Pinpoint the cell where the given text exists, returning its [X, Y] midpoint coordinate. 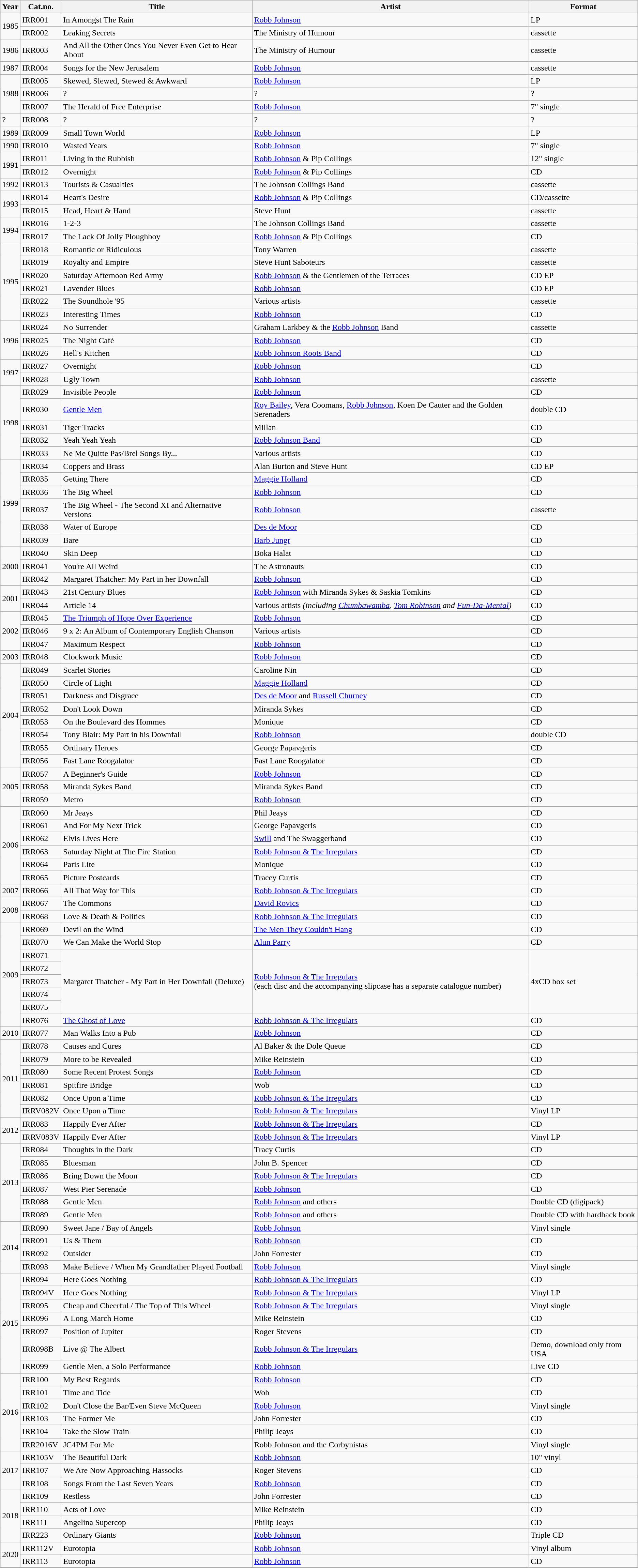
Miranda Sykes [391, 709]
IRR083 [41, 1124]
Lavender Blues [157, 288]
2020 [10, 1555]
IRR048 [41, 657]
IRR060 [41, 813]
IRR041 [41, 566]
IRR027 [41, 366]
IRR062 [41, 839]
IRR007 [41, 107]
IRR029 [41, 392]
Paris Lite [157, 865]
CD/cassette [583, 198]
IRR093 [41, 1267]
1996 [10, 340]
Getting There [157, 479]
Title [157, 7]
Bluesman [157, 1163]
IRR039 [41, 540]
10" vinyl [583, 1458]
In Amongst The Rain [157, 20]
Robb Johnson and the Corbynistas [391, 1445]
IRR108 [41, 1483]
Romantic or Ridiculous [157, 249]
IRR086 [41, 1176]
Barb Jungr [391, 540]
IRR061 [41, 826]
Tracey Curtis [391, 878]
Triple CD [583, 1535]
Des de Moor [391, 527]
IRR057 [41, 774]
Leaking Secrets [157, 33]
Robb Johnson & The Irregulars(each disc and the accompanying slipcase has a separate catalogue number) [391, 981]
We Can Make the World Stop [157, 942]
IRR069 [41, 929]
Ne Me Quitte Pas/Brel Songs By... [157, 453]
Take the Slow Train [157, 1431]
The Big Wheel [157, 492]
IRR017 [41, 237]
21st Century Blues [157, 592]
1992 [10, 185]
Outsider [157, 1254]
Steve Hunt [391, 211]
IRR016 [41, 224]
2008 [10, 910]
Gentle Men, a Solo Performance [157, 1367]
Spitfire Bridge [157, 1085]
IRR021 [41, 288]
Tourists & Casualties [157, 185]
Al Baker & the Dole Queue [391, 1046]
And All the Other Ones You Never Even Get to Hear About [157, 50]
Head, Heart & Hand [157, 211]
The Herald of Free Enterprise [157, 107]
Position of Jupiter [157, 1331]
IRR099 [41, 1367]
Songs for the New Jerusalem [157, 68]
More to be Revealed [157, 1059]
JC4PM For Me [157, 1445]
IRR055 [41, 748]
Mr Jeays [157, 813]
2001 [10, 598]
IRR046 [41, 631]
Artist [391, 7]
2006 [10, 845]
2002 [10, 631]
Elvis Lives Here [157, 839]
Various artists (including Chumbawamba, Tom Robinson and Fun-Da-Mental) [391, 605]
Robb Johnson & the Gentlemen of the Terraces [391, 275]
1988 [10, 94]
The Lack Of Jolly Ploughboy [157, 237]
IRR022 [41, 301]
Restless [157, 1496]
John B. Spencer [391, 1163]
IRR109 [41, 1496]
Caroline Nin [391, 670]
Margaret Thatcher - My Part in Her Downfall (Deluxe) [157, 981]
IRR054 [41, 735]
IRR107 [41, 1471]
Double CD with hardback book [583, 1215]
2014 [10, 1247]
Year [10, 7]
Steve Hunt Saboteurs [391, 262]
IRR072 [41, 968]
IRR081 [41, 1085]
Invisible People [157, 392]
IRR092 [41, 1254]
The Beautiful Dark [157, 1458]
And For My Next Trick [157, 826]
IRR002 [41, 33]
IRR2016V [41, 1445]
Millan [391, 427]
2012 [10, 1130]
The Former Me [157, 1418]
Roy Bailey, Vera Coomans, Robb Johnson, Koen De Cauter and the Golden Serenaders [391, 410]
A Long March Home [157, 1319]
Ordinary Heroes [157, 748]
Don't Close the Bar/Even Steve McQueen [157, 1405]
IRR033 [41, 453]
Yeah Yeah Yeah [157, 440]
IRR094 [41, 1280]
IRR038 [41, 527]
IRR005 [41, 81]
Man Walks Into a Pub [157, 1033]
Tony Blair: My Part in his Downfall [157, 735]
IRR010 [41, 146]
IRR045 [41, 618]
1989 [10, 133]
IRR018 [41, 249]
IRR035 [41, 479]
IRR030 [41, 410]
Time and Tide [157, 1392]
On the Boulevard des Hommes [157, 722]
IRR113 [41, 1561]
1999 [10, 503]
IRR004 [41, 68]
IRR067 [41, 903]
IRR043 [41, 592]
Heart's Desire [157, 198]
Clockwork Music [157, 657]
IRR078 [41, 1046]
IRR091 [41, 1241]
Thoughts in the Dark [157, 1150]
Ugly Town [157, 379]
2015 [10, 1323]
Some Recent Protest Songs [157, 1072]
Scarlet Stories [157, 670]
IRR110 [41, 1509]
IRR028 [41, 379]
1990 [10, 146]
Demo, download only from USA [583, 1349]
2004 [10, 715]
IRR056 [41, 761]
2011 [10, 1079]
Circle of Light [157, 683]
1987 [10, 68]
IRR006 [41, 94]
IRRV083V [41, 1137]
IRR105V [41, 1458]
1998 [10, 423]
IRR053 [41, 722]
Coppers and Brass [157, 466]
All That Way for This [157, 890]
IRR036 [41, 492]
Margaret Thatcher: My Part in her Downfall [157, 579]
Darkness and Disgrace [157, 696]
IRR103 [41, 1418]
Ordinary Giants [157, 1535]
IRR025 [41, 340]
Metro [157, 800]
Saturday Night at The Fire Station [157, 852]
The Big Wheel - The Second XI and Alternative Versions [157, 510]
IRR084 [41, 1150]
IRR040 [41, 553]
2003 [10, 657]
12" single [583, 158]
Royalty and Empire [157, 262]
Skin Deep [157, 553]
Living in the Rubbish [157, 158]
IRR101 [41, 1392]
IRR223 [41, 1535]
2007 [10, 890]
Make Believe / When My Grandfather Played Football [157, 1267]
IRR042 [41, 579]
Cat.no. [41, 7]
IRR097 [41, 1331]
1991 [10, 165]
IRR019 [41, 262]
David Rovics [391, 903]
IRR098B [41, 1349]
Swill and The Swaggerband [391, 839]
Songs From the Last Seven Years [157, 1483]
IRR075 [41, 1007]
Wasted Years [157, 146]
IRR001 [41, 20]
A Beginner's Guide [157, 774]
IRR111 [41, 1522]
1995 [10, 282]
IRR088 [41, 1202]
You're All Weird [157, 566]
IRR011 [41, 158]
Tiger Tracks [157, 427]
IRR082 [41, 1098]
IRR058 [41, 787]
IRR090 [41, 1228]
Love & Death & Politics [157, 916]
Sweet Jane / Bay of Angels [157, 1228]
IRR012 [41, 171]
IRR071 [41, 955]
1994 [10, 230]
2018 [10, 1516]
2010 [10, 1033]
Saturday Afternoon Red Army [157, 275]
Interesting Times [157, 314]
IRR064 [41, 865]
Alun Parry [391, 942]
Small Town World [157, 133]
IRR087 [41, 1189]
Alan Burton and Steve Hunt [391, 466]
IRR080 [41, 1072]
IRR070 [41, 942]
Hell's Kitchen [157, 353]
Format [583, 7]
IRR037 [41, 510]
IRR079 [41, 1059]
IRR020 [41, 275]
IRR023 [41, 314]
Robb Johnson Roots Band [391, 353]
We Are Now Approaching Hassocks [157, 1471]
Skewed, Slewed, Stewed & Awkward [157, 81]
2009 [10, 975]
IRR015 [41, 211]
IRR100 [41, 1380]
IRR104 [41, 1431]
IRR068 [41, 916]
IRR003 [41, 50]
9 x 2: An Album of Contemporary English Chanson [157, 631]
IRR095 [41, 1306]
Tony Warren [391, 249]
2013 [10, 1182]
IRR073 [41, 981]
Bare [157, 540]
IRR047 [41, 644]
The Astronauts [391, 566]
2005 [10, 787]
IRR009 [41, 133]
IRR094V [41, 1293]
The Ghost of Love [157, 1020]
2000 [10, 566]
IRR031 [41, 427]
2016 [10, 1412]
Double CD (digipack) [583, 1202]
IRR077 [41, 1033]
Live CD [583, 1367]
The Night Café [157, 340]
Tracy Curtis [391, 1150]
1985 [10, 26]
The Triumph of Hope Over Experience [157, 618]
Acts of Love [157, 1509]
IRR044 [41, 605]
Devil on the Wind [157, 929]
IRR074 [41, 994]
IRR014 [41, 198]
IRR032 [41, 440]
The Men They Couldn't Hang [391, 929]
Graham Larkbey & the Robb Johnson Band [391, 327]
The Soundhole '95 [157, 301]
Article 14 [157, 605]
1997 [10, 372]
Robb Johnson Band [391, 440]
1986 [10, 50]
1-2-3 [157, 224]
Picture Postcards [157, 878]
IRR049 [41, 670]
Boka Halat [391, 553]
IRR076 [41, 1020]
IRR089 [41, 1215]
Us & Them [157, 1241]
2017 [10, 1471]
1993 [10, 204]
IRR034 [41, 466]
IRR063 [41, 852]
IRR065 [41, 878]
IRR085 [41, 1163]
Des de Moor and Russell Churney [391, 696]
Water of Europe [157, 527]
Vinyl album [583, 1548]
Robb Johnson with Miranda Sykes & Saskia Tomkins [391, 592]
The Commons [157, 903]
IRR024 [41, 327]
Causes and Cures [157, 1046]
IRR059 [41, 800]
IRR112V [41, 1548]
IRR026 [41, 353]
IRR050 [41, 683]
IRR052 [41, 709]
Cheap and Cheerful / The Top of This Wheel [157, 1306]
No Surrender [157, 327]
Bring Down the Moon [157, 1176]
IRR013 [41, 185]
IRR096 [41, 1319]
My Best Regards [157, 1380]
4xCD box set [583, 981]
IRR051 [41, 696]
Don't Look Down [157, 709]
Live @ The Albert [157, 1349]
IRR008 [41, 120]
IRR102 [41, 1405]
Phil Jeays [391, 813]
Maximum Respect [157, 644]
IRRV082V [41, 1111]
West Pier Serenade [157, 1189]
Angelina Supercop [157, 1522]
IRR066 [41, 890]
